Extract the (x, y) coordinate from the center of the cell holding the provided text.  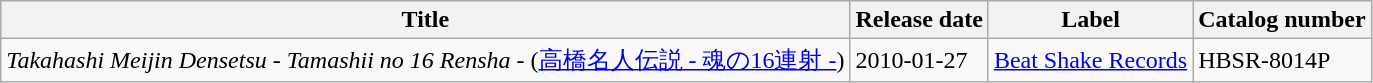
Catalog number (1282, 20)
2010-01-27 (919, 60)
HBSR-8014P (1282, 60)
Beat Shake Records (1090, 60)
Label (1090, 20)
Release date (919, 20)
Title (426, 20)
Takahashi Meijin Densetsu - Tamashii no 16 Rensha - (高橋名人伝説 - 魂の16連射 -) (426, 60)
